Extract the (X, Y) coordinate from the center of the cell holding the provided text.  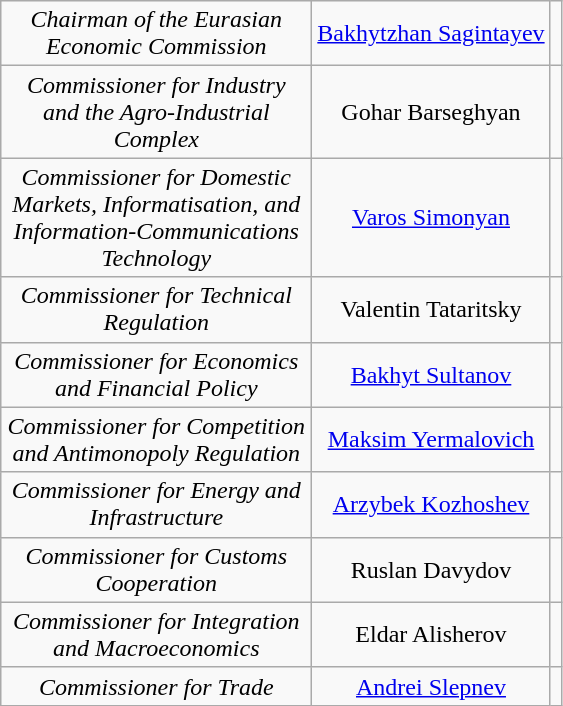
Andrei Slepnev (431, 686)
Eldar Alisherov (431, 634)
Commissioner for Competition and Antimonopoly Regulation (156, 440)
Ruslan Davydov (431, 570)
Bakhyt Sultanov (431, 374)
Commissioner for Industry and the Agro-Industrial Complex (156, 112)
Commissioner for Customs Cooperation (156, 570)
Chairman of the Eurasian Economic Commission (156, 34)
Varos Simonyan (431, 218)
Valentin Tataritsky (431, 310)
Gohar Barseghyan (431, 112)
Commissioner for Technical Regulation (156, 310)
Bakhytzhan Sagintayev (431, 34)
Maksim Yermalovich (431, 440)
Commissioner for Trade (156, 686)
Commissioner for Integration and Macroeconomics (156, 634)
Commissioner for Economics and Financial Policy (156, 374)
Commissioner for Energy and Infrastructure (156, 504)
Arzybek Kozhoshev (431, 504)
Commissioner for Domestic Markets, Informatisation, and Information-Communications Technology (156, 218)
